Provide the [X, Y] coordinate of the cell's center where the given text is located.  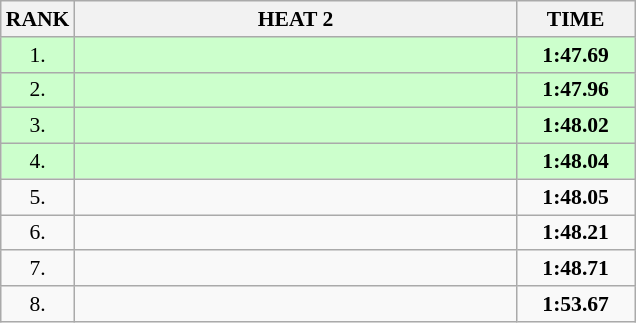
8. [38, 304]
5. [38, 197]
1:48.21 [576, 233]
1:48.04 [576, 162]
1. [38, 55]
1:47.69 [576, 55]
RANK [38, 19]
1:48.05 [576, 197]
HEAT 2 [295, 19]
1:53.67 [576, 304]
4. [38, 162]
2. [38, 90]
6. [38, 233]
1:47.96 [576, 90]
3. [38, 126]
7. [38, 269]
1:48.71 [576, 269]
TIME [576, 19]
1:48.02 [576, 126]
